Find where the given text appears and provide that cell's center as (x, y) coordinate. 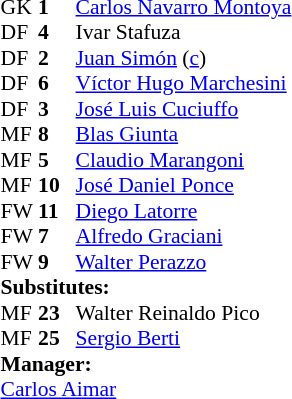
11 (57, 211)
Ivar Stafuza (184, 33)
2 (57, 58)
Alfredo Graciani (184, 237)
4 (57, 33)
Walter Perazzo (184, 262)
9 (57, 262)
23 (57, 313)
Blas Giunta (184, 135)
3 (57, 109)
25 (57, 339)
Juan Simón (c) (184, 58)
Walter Reinaldo Pico (184, 313)
Claudio Marangoni (184, 160)
José Luis Cuciuffo (184, 109)
José Daniel Ponce (184, 185)
Diego Latorre (184, 211)
8 (57, 135)
Sergio Berti (184, 339)
Víctor Hugo Marchesini (184, 83)
Substitutes: (146, 287)
6 (57, 83)
10 (57, 185)
5 (57, 160)
7 (57, 237)
Manager: (146, 364)
